Output the (x, y) coordinate of the center of the cell containing the given text.  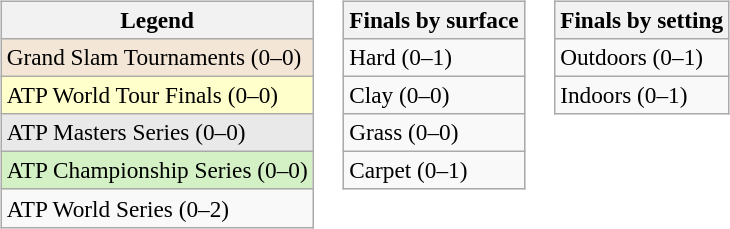
Outdoors (0–1) (642, 57)
Legend (157, 20)
Carpet (0–1) (434, 171)
ATP Masters Series (0–0) (157, 133)
ATP Championship Series (0–0) (157, 171)
Clay (0–0) (434, 95)
ATP World Series (0–2) (157, 208)
Indoors (0–1) (642, 95)
Hard (0–1) (434, 57)
Finals by setting (642, 20)
ATP World Tour Finals (0–0) (157, 95)
Grand Slam Tournaments (0–0) (157, 57)
Finals by surface (434, 20)
Grass (0–0) (434, 133)
